From the cell containing the given text, extract its center point as [x, y] coordinate. 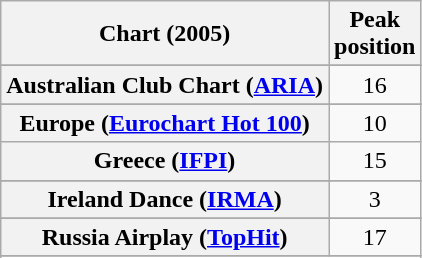
Australian Club Chart (ARIA) [165, 85]
10 [374, 123]
Greece (IFPI) [165, 161]
17 [374, 237]
15 [374, 161]
3 [374, 199]
Chart (2005) [165, 34]
16 [374, 85]
Russia Airplay (TopHit) [165, 237]
Europe (Eurochart Hot 100) [165, 123]
Ireland Dance (IRMA) [165, 199]
Peakposition [374, 34]
